For the text-containing cell, return its midpoint in (X, Y) coordinate format. 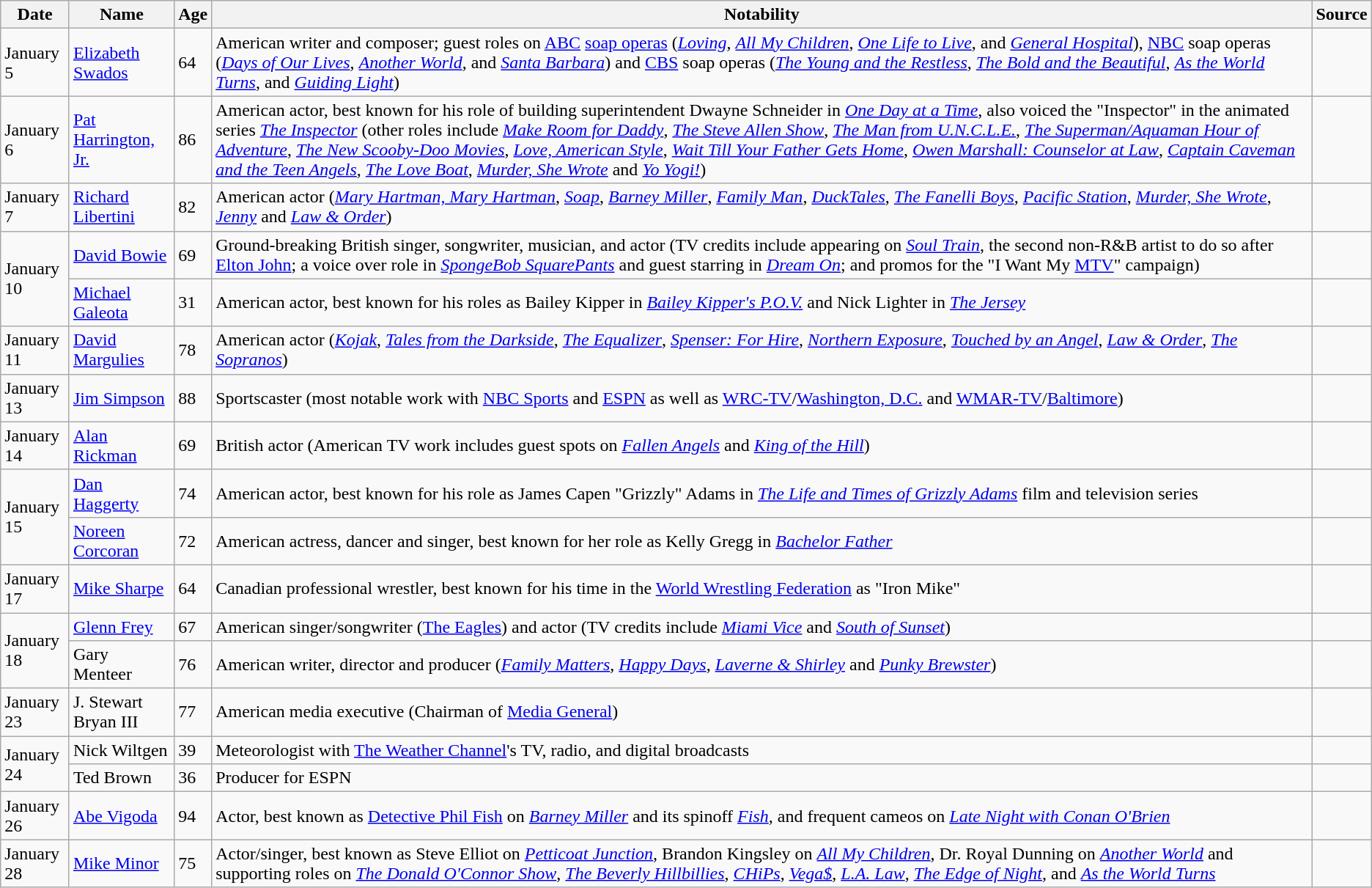
Meteorologist with The Weather Channel's TV, radio, and digital broadcasts (762, 750)
Gary Menteer (122, 664)
Notability (762, 15)
31 (193, 302)
January 18 (35, 651)
January 13 (35, 397)
Name (122, 15)
Sportscaster (most notable work with NBC Sports and ESPN as well as WRC-TV/Washington, D.C. and WMAR-TV/Baltimore) (762, 397)
74 (193, 493)
77 (193, 713)
Canadian professional wrestler, best known for his time in the World Wrestling Federation as "Iron Mike" (762, 588)
January 23 (35, 713)
Michael Galeota (122, 302)
Elizabeth Swados (122, 62)
British actor (American TV work includes guest spots on Fallen Angels and King of the Hill) (762, 446)
Actor, best known as Detective Phil Fish on Barney Miller and its spinoff Fish, and frequent cameos on Late Night with Conan O'Brien (762, 815)
76 (193, 664)
American actor, best known for his roles as Bailey Kipper in Bailey Kipper's P.O.V. and Nick Lighter in The Jersey (762, 302)
36 (193, 778)
American writer, director and producer (Family Matters, Happy Days, Laverne & Shirley and Punky Brewster) (762, 664)
American singer/songwriter (The Eagles) and actor (TV credits include Miami Vice and South of Sunset) (762, 627)
Jim Simpson (122, 397)
72 (193, 541)
Mike Sharpe (122, 588)
American actress, dancer and singer, best known for her role as Kelly Gregg in Bachelor Father (762, 541)
67 (193, 627)
January 7 (35, 207)
Pat Harrington, Jr. (122, 139)
David Bowie (122, 255)
Producer for ESPN (762, 778)
January 24 (35, 764)
Ted Brown (122, 778)
Source (1341, 15)
39 (193, 750)
Nick Wiltgen (122, 750)
Abe Vigoda (122, 815)
January 10 (35, 279)
Mike Minor (122, 864)
Alan Rickman (122, 446)
January 28 (35, 864)
Age (193, 15)
January 14 (35, 446)
American actor (Kojak, Tales from the Darkside, The Equalizer, Spenser: For Hire, Northern Exposure, Touched by an Angel, Law & Order, The Sopranos) (762, 351)
January 15 (35, 517)
January 11 (35, 351)
Date (35, 15)
94 (193, 815)
88 (193, 397)
75 (193, 864)
Glenn Frey (122, 627)
Noreen Corcoran (122, 541)
78 (193, 351)
January 6 (35, 139)
Dan Haggerty (122, 493)
David Margulies (122, 351)
American media executive (Chairman of Media General) (762, 713)
82 (193, 207)
American actor, best known for his role as James Capen "Grizzly" Adams in The Life and Times of Grizzly Adams film and television series (762, 493)
January 26 (35, 815)
Richard Libertini (122, 207)
86 (193, 139)
January 5 (35, 62)
January 17 (35, 588)
J. Stewart Bryan III (122, 713)
